Capture the cell that displays the provided text and extract its (x, y) central coordinate. 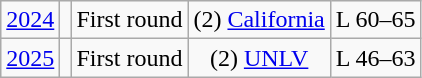
L 46–63 (376, 58)
2025 (30, 58)
(2) California (259, 20)
(2) UNLV (259, 58)
2024 (30, 20)
L 60–65 (376, 20)
